Capture the cell that displays the provided text and extract its (X, Y) central coordinate. 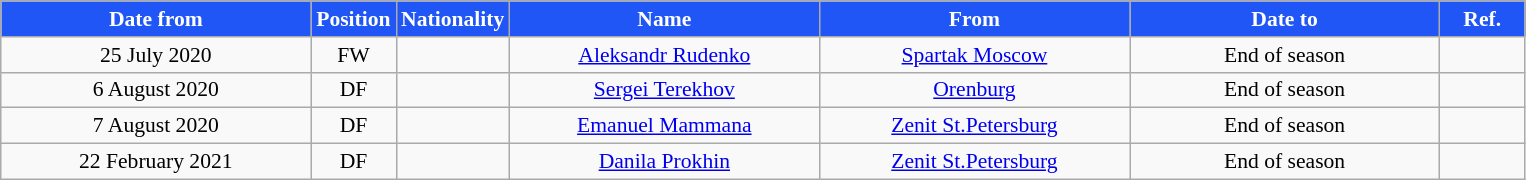
Position (354, 19)
From (974, 19)
6 August 2020 (156, 90)
Emanuel Mammana (664, 126)
Spartak Moscow (974, 55)
Date to (1285, 19)
Danila Prokhin (664, 162)
Name (664, 19)
Sergei Terekhov (664, 90)
Nationality (452, 19)
Ref. (1482, 19)
Orenburg (974, 90)
FW (354, 55)
22 February 2021 (156, 162)
7 August 2020 (156, 126)
Date from (156, 19)
Aleksandr Rudenko (664, 55)
25 July 2020 (156, 55)
